Locate the cell with the specified text and output its [x, y] center coordinate. 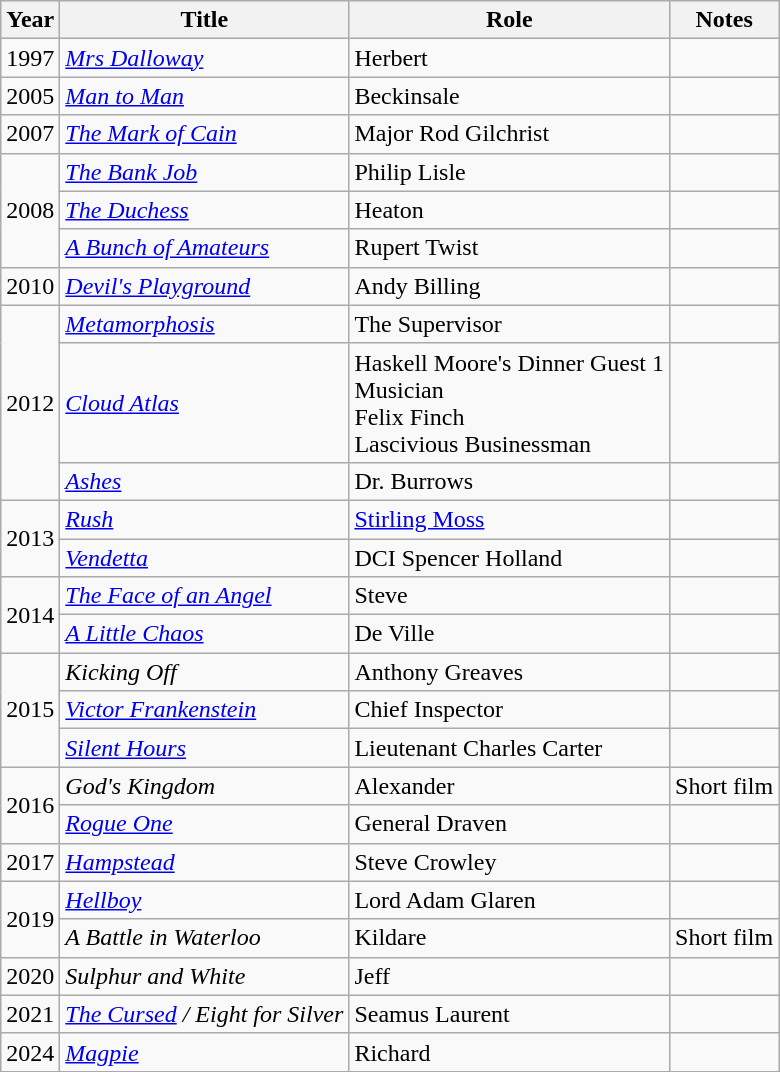
Alexander [510, 786]
A Battle in Waterloo [204, 938]
The Face of an Angel [204, 596]
Victor Frankenstein [204, 710]
2008 [30, 210]
2013 [30, 538]
Lieutenant Charles Carter [510, 748]
2016 [30, 805]
2019 [30, 919]
The Mark of Cain [204, 134]
Hampstead [204, 862]
Dr. Burrows [510, 481]
Magpie [204, 1052]
The Bank Job [204, 172]
Year [30, 20]
Major Rod Gilchrist [510, 134]
2021 [30, 1014]
Role [510, 20]
De Ville [510, 634]
Heaton [510, 210]
Philip Lisle [510, 172]
Kildare [510, 938]
A Little Chaos [204, 634]
Vendetta [204, 557]
Notes [724, 20]
Anthony Greaves [510, 672]
Haskell Moore's Dinner Guest 1MusicianFelix FinchLascivious Businessman [510, 402]
Rush [204, 519]
Steve Crowley [510, 862]
2005 [30, 96]
Herbert [510, 58]
2024 [30, 1052]
Man to Man [204, 96]
Lord Adam Glaren [510, 900]
2010 [30, 286]
2020 [30, 976]
The Cursed / Eight for Silver [204, 1014]
Rupert Twist [510, 248]
Seamus Laurent [510, 1014]
A Bunch of Amateurs [204, 248]
Jeff [510, 976]
General Draven [510, 824]
2014 [30, 615]
Cloud Atlas [204, 402]
Mrs Dalloway [204, 58]
Silent Hours [204, 748]
Kicking Off [204, 672]
Steve [510, 596]
Ashes [204, 481]
Andy Billing [510, 286]
2012 [30, 402]
Metamorphosis [204, 324]
Rogue One [204, 824]
The Supervisor [510, 324]
Devil's Playground [204, 286]
Richard [510, 1052]
2017 [30, 862]
2007 [30, 134]
Hellboy [204, 900]
Chief Inspector [510, 710]
Title [204, 20]
Beckinsale [510, 96]
1997 [30, 58]
DCI Spencer Holland [510, 557]
God's Kingdom [204, 786]
The Duchess [204, 210]
Sulphur and White [204, 976]
Stirling Moss [510, 519]
2015 [30, 710]
